Scan for the cell matching the given text and deliver its [X, Y] coordinate at center. 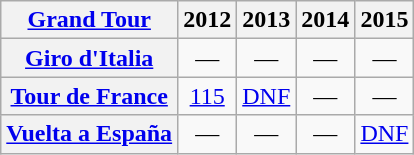
Tour de France [90, 96]
2012 [208, 20]
Giro d'Italia [90, 58]
Grand Tour [90, 20]
2014 [326, 20]
2015 [384, 20]
2013 [266, 20]
Vuelta a España [90, 134]
115 [208, 96]
